For the text-containing cell, return its midpoint in (X, Y) coordinate format. 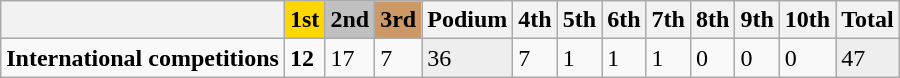
10th (807, 20)
17 (350, 58)
4th (535, 20)
2nd (350, 20)
36 (468, 58)
Podium (468, 20)
12 (304, 58)
3rd (398, 20)
Total (868, 20)
9th (757, 20)
6th (624, 20)
7th (668, 20)
1st (304, 20)
8th (712, 20)
47 (868, 58)
5th (579, 20)
International competitions (143, 58)
